Find where the given text appears and provide that cell's center as [x, y] coordinate. 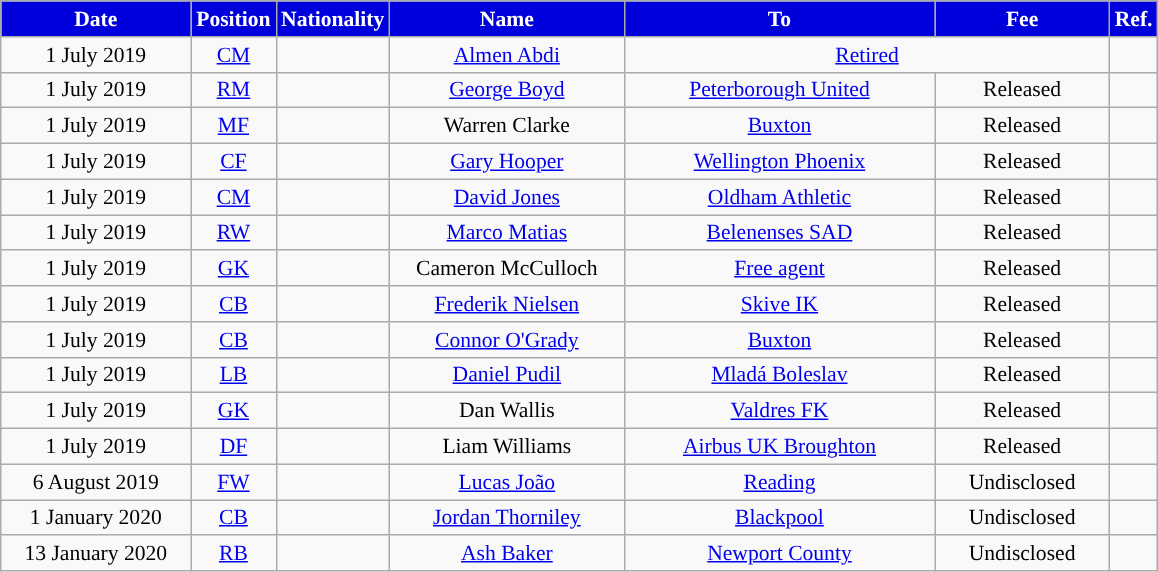
Peterborough United [779, 90]
Daniel Pudil [506, 375]
Marco Matias [506, 233]
Almen Abdi [506, 55]
Connor O'Grady [506, 340]
Skive IK [779, 304]
RM [234, 90]
Belenenses SAD [779, 233]
Fee [1022, 19]
Newport County [779, 554]
Ash Baker [506, 554]
Jordan Thorniley [506, 518]
Name [506, 19]
Lucas João [506, 482]
Airbus UK Broughton [779, 447]
13 January 2020 [96, 554]
David Jones [506, 197]
Gary Hooper [506, 162]
MF [234, 126]
Frederik Nielsen [506, 304]
Wellington Phoenix [779, 162]
George Boyd [506, 90]
DF [234, 447]
Liam Williams [506, 447]
Date [96, 19]
Retired [866, 55]
Blackpool [779, 518]
Ref. [1134, 19]
Reading [779, 482]
CF [234, 162]
1 January 2020 [96, 518]
Valdres FK [779, 411]
Mladá Boleslav [779, 375]
RW [234, 233]
RB [234, 554]
6 August 2019 [96, 482]
Cameron McCulloch [506, 269]
To [779, 19]
Nationality [332, 19]
Warren Clarke [506, 126]
Position [234, 19]
FW [234, 482]
LB [234, 375]
Dan Wallis [506, 411]
Oldham Athletic [779, 197]
Free agent [779, 269]
